Output the [X, Y] coordinate of the center of the cell containing the given text.  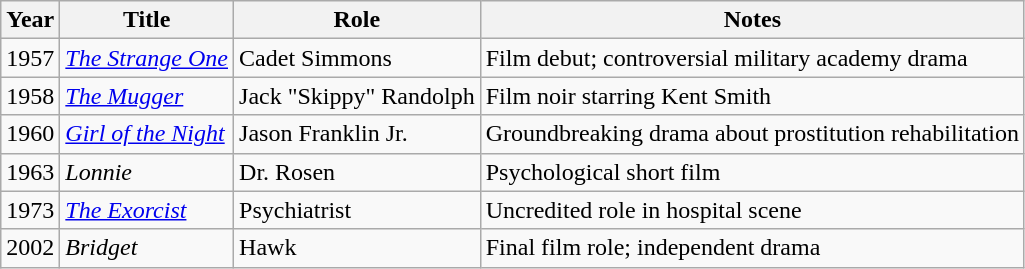
Psychiatrist [358, 210]
Psychological short film [752, 172]
1958 [30, 96]
Groundbreaking drama about prostitution rehabilitation [752, 134]
The Exorcist [147, 210]
1960 [30, 134]
2002 [30, 248]
Girl of the Night [147, 134]
Notes [752, 20]
1973 [30, 210]
Role [358, 20]
1957 [30, 58]
Dr. Rosen [358, 172]
Jack "Skippy" Randolph [358, 96]
Bridget [147, 248]
Final film role; independent drama [752, 248]
The Mugger [147, 96]
Uncredited role in hospital scene [752, 210]
Cadet Simmons [358, 58]
Film noir starring Kent Smith [752, 96]
Jason Franklin Jr. [358, 134]
Hawk [358, 248]
Year [30, 20]
Lonnie [147, 172]
1963 [30, 172]
The Strange One [147, 58]
Film debut; controversial military academy drama [752, 58]
Title [147, 20]
